Scan for the cell matching the given text and deliver its (x, y) coordinate at center. 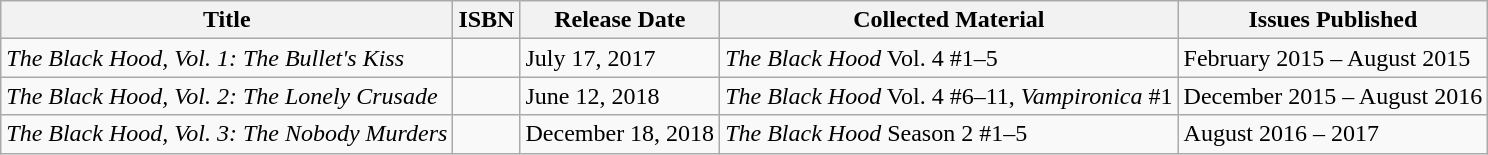
June 12, 2018 (620, 96)
July 17, 2017 (620, 58)
February 2015 – August 2015 (1333, 58)
The Black Hood Season 2 #1–5 (949, 134)
The Black Hood Vol. 4 #6–11, Vampironica #1 (949, 96)
December 2015 – August 2016 (1333, 96)
December 18, 2018 (620, 134)
August 2016 – 2017 (1333, 134)
The Black Hood, Vol. 3: The Nobody Murders (227, 134)
Collected Material (949, 20)
The Black Hood, Vol. 2: The Lonely Crusade (227, 96)
The Black Hood Vol. 4 #1–5 (949, 58)
The Black Hood, Vol. 1: The Bullet's Kiss (227, 58)
Release Date (620, 20)
Issues Published (1333, 20)
Title (227, 20)
ISBN (486, 20)
